Capture the cell that displays the provided text and extract its (X, Y) central coordinate. 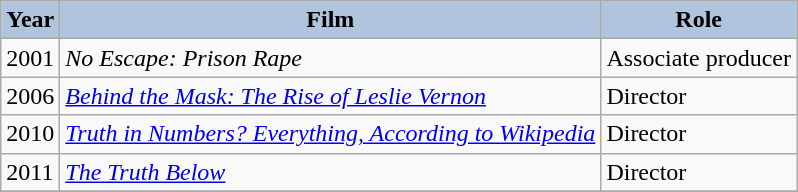
Role (699, 20)
Truth in Numbers? Everything, According to Wikipedia (330, 134)
No Escape: Prison Rape (330, 58)
Behind the Mask: The Rise of Leslie Vernon (330, 96)
Film (330, 20)
2011 (30, 172)
Associate producer (699, 58)
2006 (30, 96)
The Truth Below (330, 172)
Year (30, 20)
2010 (30, 134)
2001 (30, 58)
